Detect which cell encompasses the target text, then output its [X, Y] center coordinate. 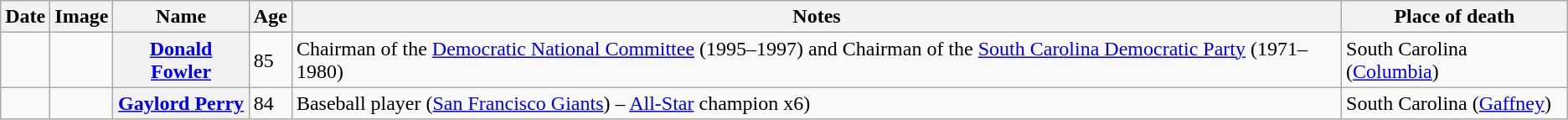
Image [82, 17]
Chairman of the Democratic National Committee (1995–1997) and Chairman of the South Carolina Democratic Party (1971–1980) [816, 60]
Age [270, 17]
Notes [816, 17]
Place of death [1455, 17]
Date [25, 17]
Name [181, 17]
85 [270, 60]
Donald Fowler [181, 60]
South Carolina (Gaffney) [1455, 103]
84 [270, 103]
South Carolina (Columbia) [1455, 60]
Gaylord Perry [181, 103]
Baseball player (San Francisco Giants) – All-Star champion x6) [816, 103]
